Capture the cell that displays the provided text and extract its [x, y] central coordinate. 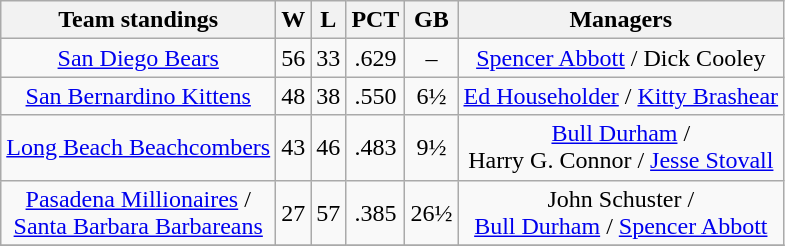
Pasadena Millionaires /Santa Barbara Barbareans [138, 212]
Long Beach Beachcombers [138, 148]
.483 [376, 148]
27 [294, 212]
.385 [376, 212]
57 [328, 212]
Team standings [138, 20]
6½ [432, 96]
Ed Householder / Kitty Brashear [621, 96]
L [328, 20]
John Schuster /Bull Durham / Spencer Abbott [621, 212]
.629 [376, 58]
48 [294, 96]
Managers [621, 20]
San Diego Bears [138, 58]
– [432, 58]
38 [328, 96]
Bull Durham /Harry G. Connor / Jesse Stovall [621, 148]
43 [294, 148]
.550 [376, 96]
GB [432, 20]
46 [328, 148]
9½ [432, 148]
Spencer Abbott / Dick Cooley [621, 58]
33 [328, 58]
56 [294, 58]
26½ [432, 212]
San Bernardino Kittens [138, 96]
PCT [376, 20]
W [294, 20]
